Find where the given text appears and provide that cell's center as (X, Y) coordinate. 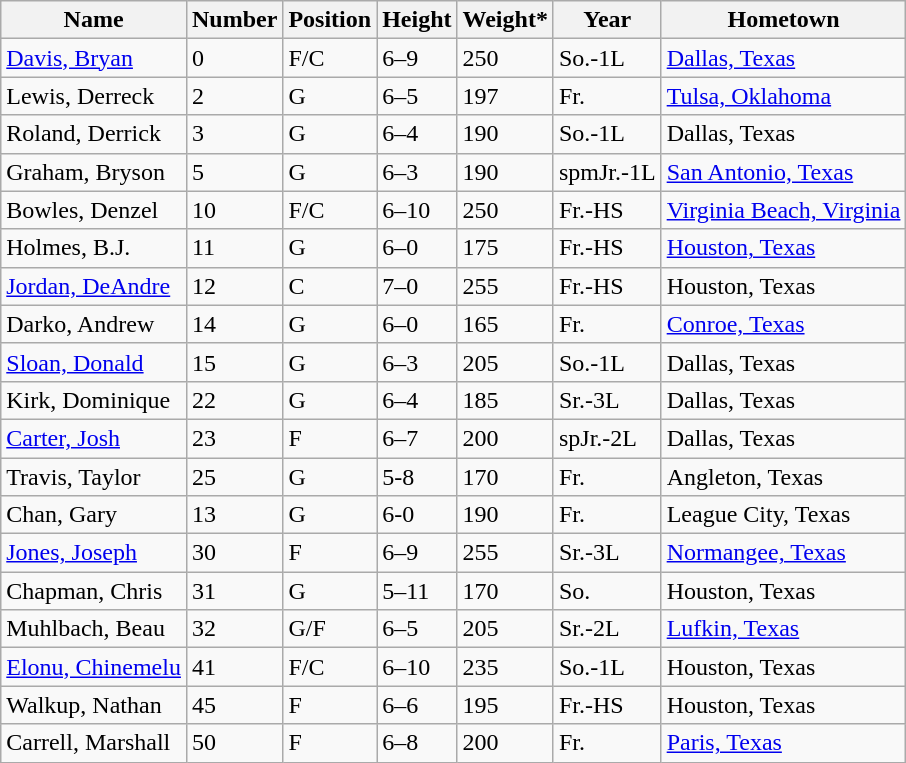
G/F (330, 629)
Hometown (784, 20)
Holmes, B.J. (94, 248)
Walkup, Nathan (94, 705)
Angleton, Texas (784, 477)
Name (94, 20)
Weight* (505, 20)
Sloan, Donald (94, 362)
Davis, Bryan (94, 58)
Elonu, Chinemelu (94, 667)
C (330, 286)
13 (234, 515)
7–0 (417, 286)
5-8 (417, 477)
Height (417, 20)
Graham, Bryson (94, 172)
spJr.-2L (607, 438)
22 (234, 400)
175 (505, 248)
14 (234, 324)
Conroe, Texas (784, 324)
Paris, Texas (784, 743)
Carter, Josh (94, 438)
41 (234, 667)
31 (234, 591)
5–11 (417, 591)
6–6 (417, 705)
6–8 (417, 743)
185 (505, 400)
Bowles, Denzel (94, 210)
Darko, Andrew (94, 324)
Number (234, 20)
Chan, Gary (94, 515)
Lufkin, Texas (784, 629)
5 (234, 172)
10 (234, 210)
Jones, Joseph (94, 553)
League City, Texas (784, 515)
23 (234, 438)
165 (505, 324)
So. (607, 591)
11 (234, 248)
6-0 (417, 515)
Year (607, 20)
197 (505, 96)
Lewis, Derreck (94, 96)
San Antonio, Texas (784, 172)
235 (505, 667)
195 (505, 705)
Roland, Derrick (94, 134)
Virginia Beach, Virginia (784, 210)
12 (234, 286)
50 (234, 743)
Sr.-2L (607, 629)
Normangee, Texas (784, 553)
Chapman, Chris (94, 591)
Kirk, Dominique (94, 400)
15 (234, 362)
Carrell, Marshall (94, 743)
6–7 (417, 438)
30 (234, 553)
Jordan, DeAndre (94, 286)
0 (234, 58)
2 (234, 96)
Tulsa, Oklahoma (784, 96)
Travis, Taylor (94, 477)
spmJr.-1L (607, 172)
3 (234, 134)
25 (234, 477)
45 (234, 705)
Position (330, 20)
Muhlbach, Beau (94, 629)
32 (234, 629)
